Search for the cell housing the specified text and yield its (x, y) center coordinate. 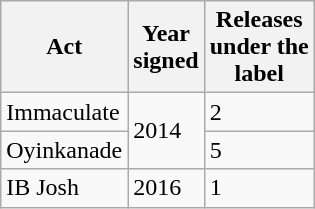
5 (259, 150)
Oyinkanade (64, 150)
2 (259, 112)
Immaculate (64, 112)
Releases under the label (259, 47)
Year signed (166, 47)
Act (64, 47)
2016 (166, 188)
1 (259, 188)
IB Josh (64, 188)
2014 (166, 131)
